Return the (x, y) coordinate for the center point of the cell that contains the specified text.  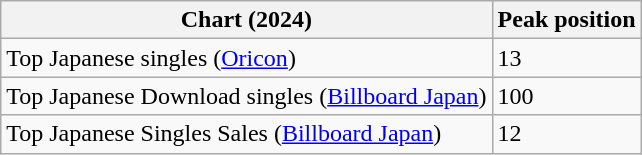
Top Japanese Singles Sales (Billboard Japan) (246, 134)
100 (566, 96)
Peak position (566, 20)
12 (566, 134)
Top Japanese singles (Oricon) (246, 58)
Chart (2024) (246, 20)
Top Japanese Download singles (Billboard Japan) (246, 96)
13 (566, 58)
